Output the [X, Y] coordinate of the center of the cell containing the given text.  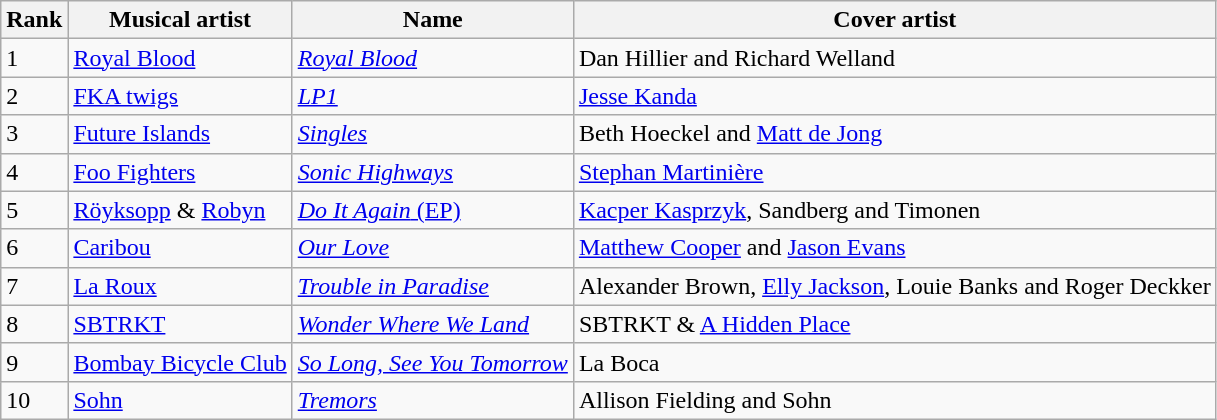
La Boca [894, 362]
Röyksopp & Robyn [180, 210]
La Roux [180, 286]
6 [34, 248]
Our Love [432, 248]
Tremors [432, 400]
7 [34, 286]
8 [34, 324]
Sonic Highways [432, 172]
Alexander Brown, Elly Jackson, Louie Banks and Roger Deckker [894, 286]
9 [34, 362]
Name [432, 20]
Kacper Kasprzyk, Sandberg and Timonen [894, 210]
Rank [34, 20]
Allison Fielding and Sohn [894, 400]
Wonder Where We Land [432, 324]
Jesse Kanda [894, 96]
Cover artist [894, 20]
FKA twigs [180, 96]
4 [34, 172]
2 [34, 96]
Caribou [180, 248]
So Long, See You Tomorrow [432, 362]
Dan Hillier and Richard Welland [894, 58]
Bombay Bicycle Club [180, 362]
Musical artist [180, 20]
Matthew Cooper and Jason Evans [894, 248]
Sohn [180, 400]
Beth Hoeckel and Matt de Jong [894, 134]
5 [34, 210]
Stephan Martinière [894, 172]
Trouble in Paradise [432, 286]
1 [34, 58]
10 [34, 400]
Foo Fighters [180, 172]
SBTRKT [180, 324]
Singles [432, 134]
3 [34, 134]
Do It Again (EP) [432, 210]
LP1 [432, 96]
SBTRKT & A Hidden Place [894, 324]
Future Islands [180, 134]
